Capture the cell that displays the provided text and extract its [X, Y] central coordinate. 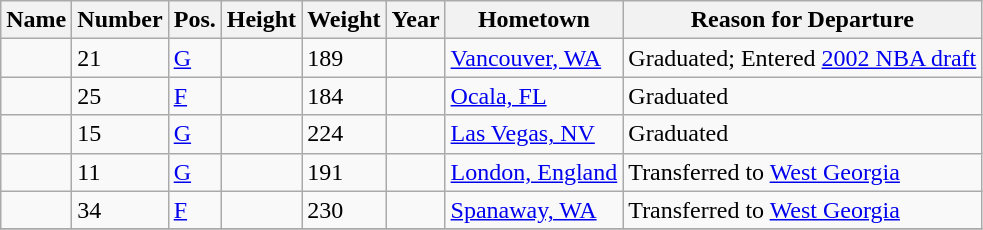
34 [120, 210]
Hometown [534, 20]
Spanaway, WA [534, 210]
Weight [344, 20]
Year [416, 20]
Reason for Departure [802, 20]
Name [36, 20]
191 [344, 172]
230 [344, 210]
184 [344, 96]
Height [261, 20]
21 [120, 58]
25 [120, 96]
15 [120, 134]
Number [120, 20]
189 [344, 58]
Graduated; Entered 2002 NBA draft [802, 58]
London, England [534, 172]
11 [120, 172]
Vancouver, WA [534, 58]
Pos. [194, 20]
224 [344, 134]
Ocala, FL [534, 96]
Las Vegas, NV [534, 134]
